For the text-containing cell, return its midpoint in [X, Y] coordinate format. 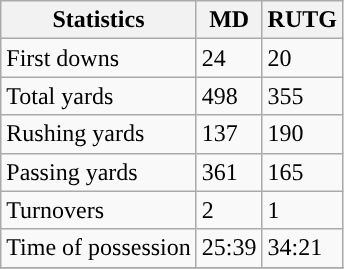
498 [229, 96]
20 [302, 58]
355 [302, 96]
Passing yards [99, 172]
2 [229, 210]
Total yards [99, 96]
MD [229, 20]
RUTG [302, 20]
1 [302, 210]
137 [229, 134]
Turnovers [99, 210]
Rushing yards [99, 134]
34:21 [302, 248]
190 [302, 134]
Time of possession [99, 248]
361 [229, 172]
Statistics [99, 20]
First downs [99, 58]
25:39 [229, 248]
165 [302, 172]
24 [229, 58]
